For the text-containing cell, return its midpoint in [x, y] coordinate format. 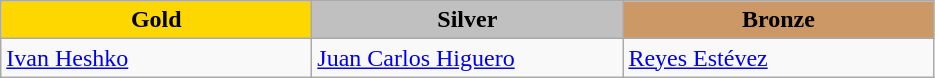
Reyes Estévez [778, 58]
Juan Carlos Higuero [468, 58]
Gold [156, 20]
Silver [468, 20]
Ivan Heshko [156, 58]
Bronze [778, 20]
